Determine the [x, y] coordinate at the center of the cell enclosing the given text.  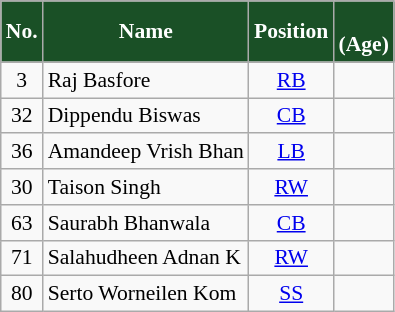
63 [22, 223]
36 [22, 152]
SS [291, 294]
No. [22, 32]
Amandeep Vrish Bhan [146, 152]
Raj Basfore [146, 80]
80 [22, 294]
3 [22, 80]
(Age) [363, 32]
Salahudheen Adnan K [146, 258]
Taison Singh [146, 187]
71 [22, 258]
Dippendu Biswas [146, 116]
Position [291, 32]
Serto Worneilen Kom [146, 294]
LB [291, 152]
RB [291, 80]
30 [22, 187]
Name [146, 32]
Saurabh Bhanwala [146, 223]
32 [22, 116]
